Return (x, y) of the center of cell containing provided text 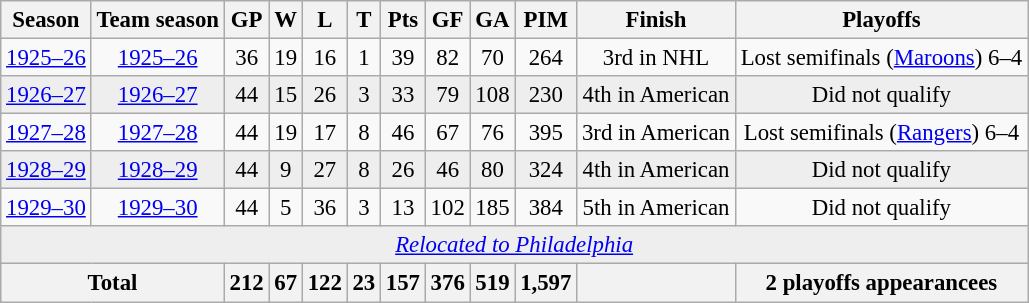
384 (546, 208)
1 (364, 58)
W (286, 20)
Team season (158, 20)
157 (404, 283)
GA (492, 20)
3rd in American (656, 133)
Playoffs (881, 20)
324 (546, 170)
23 (364, 283)
Lost semifinals (Rangers) 6–4 (881, 133)
Relocated to Philadelphia (514, 245)
70 (492, 58)
76 (492, 133)
L (324, 20)
Lost semifinals (Maroons) 6–4 (881, 58)
82 (448, 58)
185 (492, 208)
79 (448, 95)
264 (546, 58)
Season (46, 20)
16 (324, 58)
39 (404, 58)
PIM (546, 20)
395 (546, 133)
519 (492, 283)
GP (246, 20)
2 playoffs appearancees (881, 283)
5th in American (656, 208)
212 (246, 283)
13 (404, 208)
102 (448, 208)
1,597 (546, 283)
Pts (404, 20)
80 (492, 170)
33 (404, 95)
5 (286, 208)
15 (286, 95)
108 (492, 95)
Total (113, 283)
27 (324, 170)
GF (448, 20)
376 (448, 283)
3rd in NHL (656, 58)
T (364, 20)
230 (546, 95)
122 (324, 283)
17 (324, 133)
9 (286, 170)
Finish (656, 20)
